Pinpoint the cell where the given text exists, returning its (X, Y) midpoint coordinate. 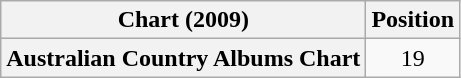
19 (413, 58)
Chart (2009) (184, 20)
Australian Country Albums Chart (184, 58)
Position (413, 20)
